Extract the (X, Y) coordinate from the center of the cell holding the provided text.  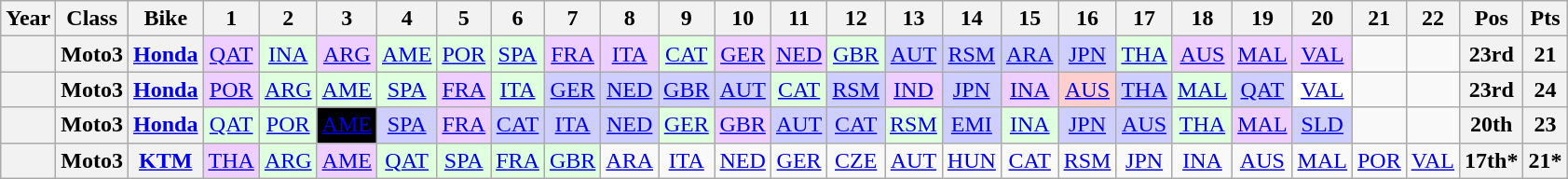
SLD (1322, 125)
CZE (856, 160)
10 (743, 19)
20 (1322, 19)
14 (971, 19)
21* (1545, 160)
3 (347, 19)
11 (798, 19)
Pos (1492, 19)
Year (28, 19)
15 (1029, 19)
19 (1262, 19)
20th (1492, 125)
KTM (166, 160)
22 (1433, 19)
HUN (971, 160)
2 (288, 19)
5 (464, 19)
17 (1144, 19)
23 (1545, 125)
12 (856, 19)
13 (914, 19)
1 (231, 19)
Class (92, 19)
Bike (166, 19)
6 (518, 19)
7 (572, 19)
Pts (1545, 19)
IND (914, 89)
24 (1545, 89)
4 (406, 19)
18 (1202, 19)
16 (1087, 19)
9 (687, 19)
EMI (971, 125)
8 (630, 19)
17th* (1492, 160)
